Detect which cell encompasses the target text, then output its (x, y) center coordinate. 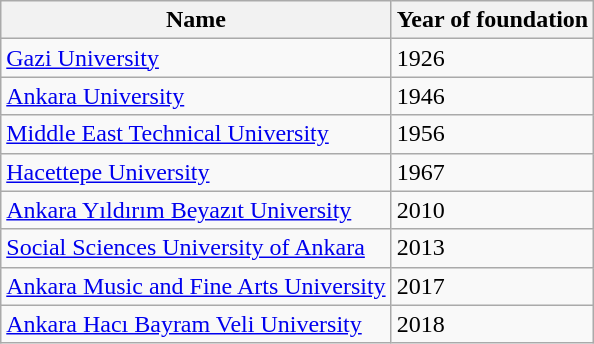
Ankara University (196, 96)
1946 (492, 96)
1967 (492, 172)
Middle East Technical University (196, 134)
Name (196, 20)
Ankara Music and Fine Arts University (196, 286)
Ankara Yıldırım Beyazıt University (196, 210)
2013 (492, 248)
Year of foundation (492, 20)
2017 (492, 286)
Ankara Hacı Bayram Veli University (196, 324)
Gazi University (196, 58)
Hacettepe University (196, 172)
Social Sciences University of Ankara (196, 248)
2018 (492, 324)
1956 (492, 134)
1926 (492, 58)
2010 (492, 210)
